From the cell containing the given text, extract its center point as (x, y) coordinate. 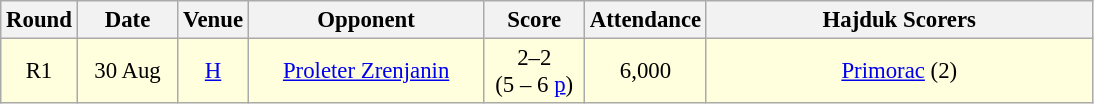
Opponent (366, 20)
6,000 (646, 72)
30 Aug (128, 72)
H (214, 72)
Venue (214, 20)
Primorac (2) (899, 72)
Hajduk Scorers (899, 20)
Proleter Zrenjanin (366, 72)
Attendance (646, 20)
2–2(5 – 6 p) (534, 72)
Date (128, 20)
Round (39, 20)
Score (534, 20)
R1 (39, 72)
